Extract the [x, y] coordinate from the center of the cell holding the provided text.  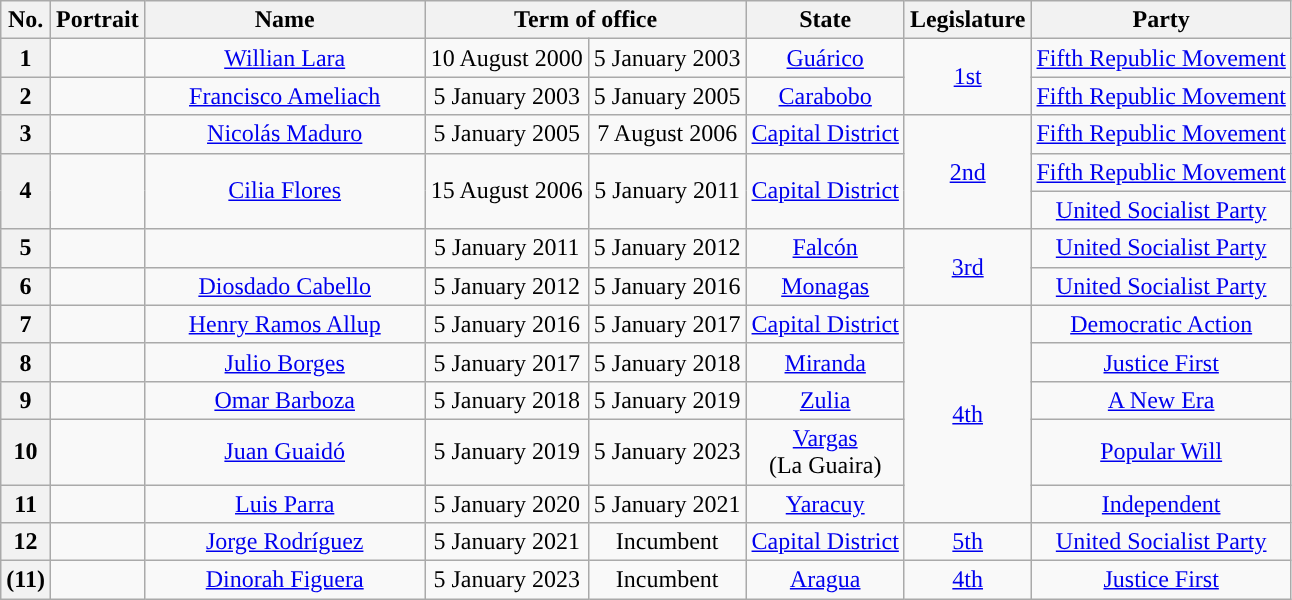
Portrait [97, 20]
10 August 2000 [506, 58]
Diosdado Cabello [284, 286]
Zulia [825, 400]
9 [26, 400]
Luis Parra [284, 503]
Monagas [825, 286]
5 January 2020 [506, 503]
Aragua [825, 580]
5 [26, 248]
10 [26, 452]
7 August 2006 [667, 134]
Vargas (La Guaira) [825, 452]
Julio Borges [284, 362]
Willian Lara [284, 58]
Miranda [825, 362]
Henry Ramos Allup [284, 324]
Dinorah Figuera [284, 580]
8 [26, 362]
2 [26, 96]
1st [968, 77]
Name [284, 20]
Democratic Action [1161, 324]
6 [26, 286]
15 August 2006 [506, 191]
State [825, 20]
Independent [1161, 503]
A New Era [1161, 400]
Juan Guaidó [284, 452]
12 [26, 542]
4 [26, 191]
Guárico [825, 58]
7 [26, 324]
3 [26, 134]
11 [26, 503]
Nicolás Maduro [284, 134]
Jorge Rodríguez [284, 542]
Omar Barboza [284, 400]
Carabobo [825, 96]
(11) [26, 580]
Falcón [825, 248]
Legislature [968, 20]
Francisco Ameliach [284, 96]
3rd [968, 267]
Term of office [586, 20]
1 [26, 58]
2nd [968, 172]
Popular Will [1161, 452]
5th [968, 542]
No. [26, 20]
Yaracuy [825, 503]
Party [1161, 20]
Cilia Flores [284, 191]
